Capture the cell that displays the provided text and extract its (x, y) central coordinate. 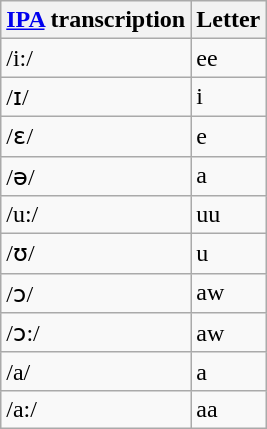
/ɔ:/ (96, 333)
e (228, 136)
/ɛ/ (96, 136)
/ə/ (96, 176)
uu (228, 215)
aa (228, 409)
/i:/ (96, 58)
/ɪ/ (96, 97)
/a:/ (96, 409)
/ʊ/ (96, 254)
/a/ (96, 371)
/u:/ (96, 215)
Letter (228, 20)
ee (228, 58)
IPA transcription (96, 20)
u (228, 254)
i (228, 97)
/ɔ/ (96, 293)
